For the text-containing cell, return its midpoint in (x, y) coordinate format. 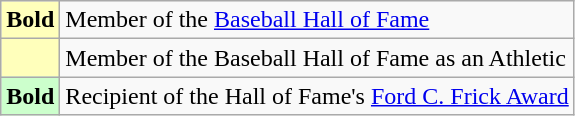
Recipient of the Hall of Fame's Ford C. Frick Award (317, 96)
Member of the Baseball Hall of Fame as an Athletic (317, 58)
Member of the Baseball Hall of Fame (317, 20)
